For the text-containing cell, return its midpoint in (x, y) coordinate format. 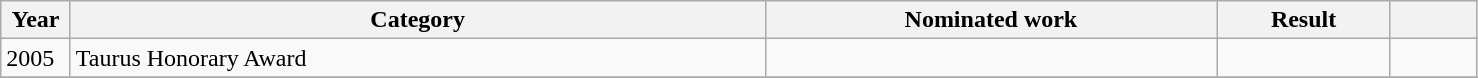
Year (36, 20)
Result (1304, 20)
2005 (36, 58)
Category (418, 20)
Taurus Honorary Award (418, 58)
Nominated work (991, 20)
